Detect which cell encompasses the target text, then output its (X, Y) center coordinate. 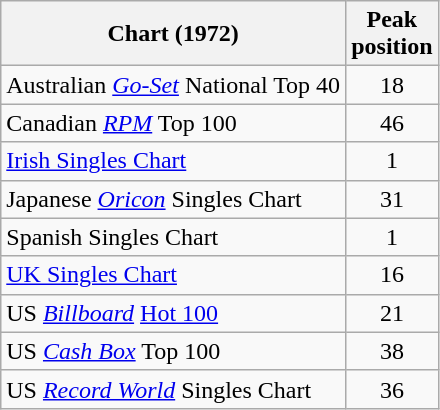
Japanese Oricon Singles Chart (174, 199)
18 (392, 85)
46 (392, 123)
Australian Go-Set National Top 40 (174, 85)
Irish Singles Chart (174, 161)
21 (392, 313)
Chart (1972) (174, 34)
Canadian RPM Top 100 (174, 123)
16 (392, 275)
Peakposition (392, 34)
Spanish Singles Chart (174, 237)
UK Singles Chart (174, 275)
38 (392, 351)
US Billboard Hot 100 (174, 313)
36 (392, 389)
US Record World Singles Chart (174, 389)
US Cash Box Top 100 (174, 351)
31 (392, 199)
